Output the (x, y) coordinate of the center of the cell containing the given text.  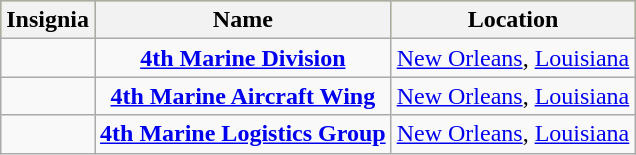
4th Marine Aircraft Wing (244, 96)
4th Marine Logistics Group (244, 134)
Name (244, 20)
Location (513, 20)
Insignia (48, 20)
4th Marine Division (244, 58)
